Scan for the cell matching the given text and deliver its [x, y] coordinate at center. 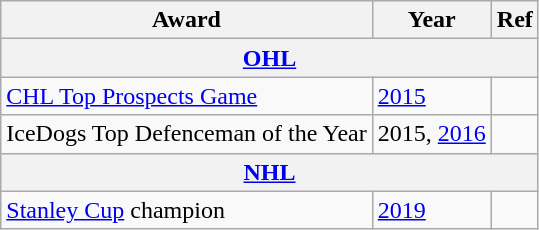
2015, 2016 [432, 134]
Year [432, 20]
NHL [270, 172]
OHL [270, 58]
IceDogs Top Defenceman of the Year [186, 134]
2015 [432, 96]
2019 [432, 210]
Stanley Cup champion [186, 210]
Award [186, 20]
CHL Top Prospects Game [186, 96]
Ref [514, 20]
